From the cell containing the given text, extract its center point as (X, Y) coordinate. 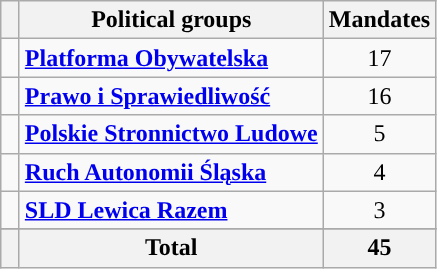
Prawo i Sprawiedliwość (171, 96)
5 (379, 134)
Mandates (379, 20)
Total (171, 248)
3 (379, 210)
Polskie Stronnictwo Ludowe (171, 134)
45 (379, 248)
Political groups (171, 20)
Platforma Obywatelska (171, 58)
SLD Lewica Razem (171, 210)
16 (379, 96)
4 (379, 172)
17 (379, 58)
Ruch Autonomii Śląska (171, 172)
